Locate the cell with the specified text and output its (x, y) center coordinate. 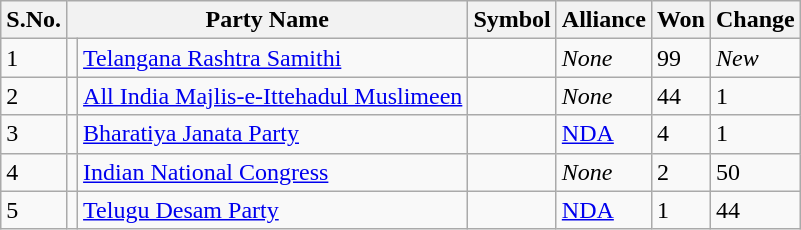
5 (34, 210)
Telangana Rashtra Samithi (273, 58)
Symbol (512, 20)
S.No. (34, 20)
Party Name (266, 20)
New (755, 58)
Won (680, 20)
Telugu Desam Party (273, 210)
All India Majlis-e-Ittehadul Muslimeen (273, 96)
Alliance (604, 20)
99 (680, 58)
3 (34, 134)
Bharatiya Janata Party (273, 134)
Indian National Congress (273, 172)
50 (755, 172)
Change (755, 20)
